Find where the given text appears and provide that cell's center as [X, Y] coordinate. 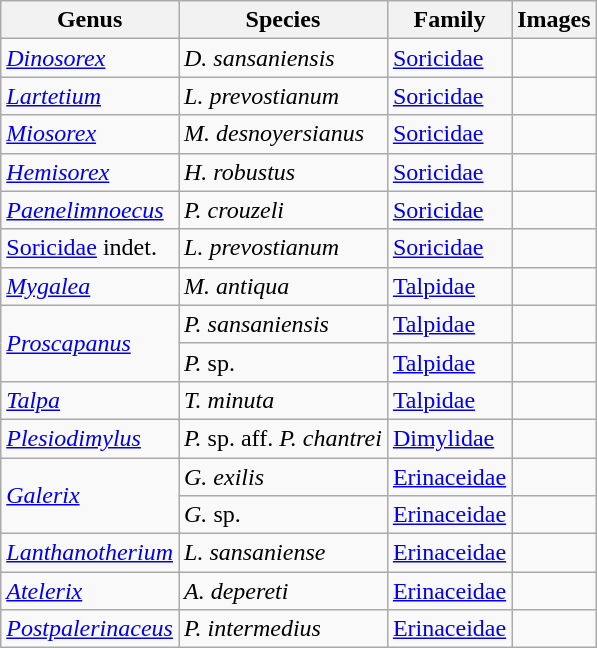
P. crouzeli [282, 210]
M. desnoyersianus [282, 134]
L. sansaniense [282, 553]
Dimylidae [449, 438]
Hemisorex [90, 172]
M. antiqua [282, 286]
Plesiodimylus [90, 438]
Galerix [90, 496]
Lanthanotherium [90, 553]
Genus [90, 20]
Lartetium [90, 96]
D. sansaniensis [282, 58]
P. intermedius [282, 629]
Talpa [90, 400]
Soricidae indet. [90, 248]
H. robustus [282, 172]
P. sansaniensis [282, 324]
Images [554, 20]
Miosorex [90, 134]
Family [449, 20]
Dinosorex [90, 58]
G. sp. [282, 515]
Paenelimnoecus [90, 210]
Atelerix [90, 591]
A. depereti [282, 591]
P. sp. [282, 362]
G. exilis [282, 477]
P. sp. aff. P. chantrei [282, 438]
Mygalea [90, 286]
Postpalerinaceus [90, 629]
Proscapanus [90, 343]
Species [282, 20]
T. minuta [282, 400]
